Return (x, y) of the center of cell containing provided text 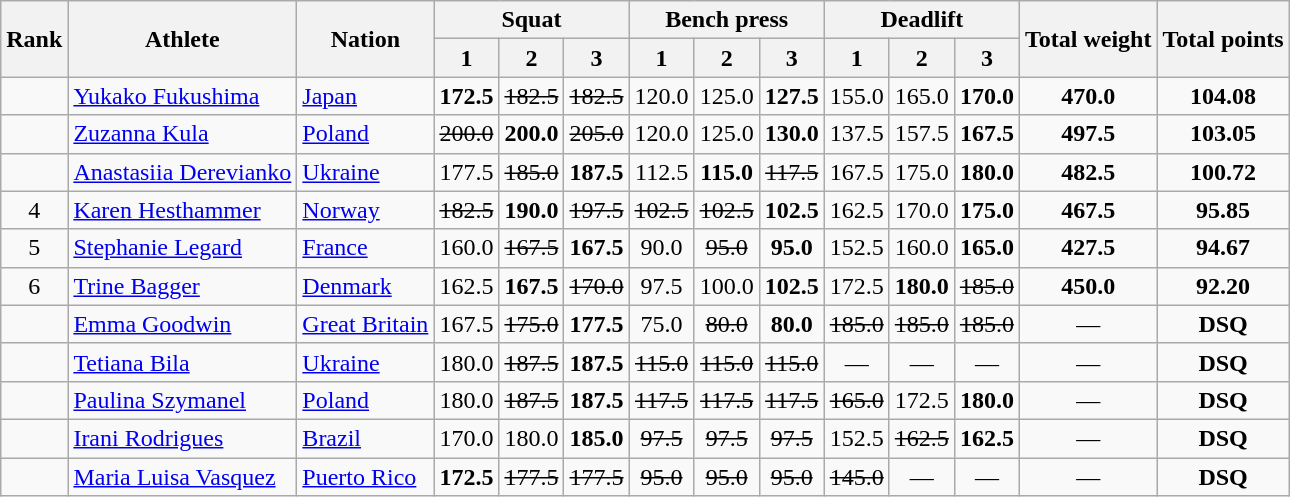
470.0 (1088, 96)
Maria Luisa Vasquez (182, 477)
Athlete (182, 39)
Nation (366, 39)
Zuzanna Kula (182, 134)
112.5 (662, 172)
Rank (34, 39)
Bench press (726, 20)
95.85 (1223, 210)
197.5 (596, 210)
427.5 (1088, 248)
205.0 (596, 134)
Paulina Szymanel (182, 400)
Stephanie Legard (182, 248)
6 (34, 286)
90.0 (662, 248)
Brazil (366, 438)
497.5 (1088, 134)
Karen Hesthammer (182, 210)
4 (34, 210)
Deadlift (922, 20)
92.20 (1223, 286)
Tetiana Bila (182, 362)
Squat (532, 20)
Great Britain (366, 324)
137.5 (856, 134)
75.0 (662, 324)
Irani Rodrigues (182, 438)
Total weight (1088, 39)
Trine Bagger (182, 286)
Norway (366, 210)
100.0 (726, 286)
127.5 (792, 96)
100.72 (1223, 172)
Anastasiia Derevianko (182, 172)
130.0 (792, 134)
Emma Goodwin (182, 324)
Puerto Rico (366, 477)
467.5 (1088, 210)
94.67 (1223, 248)
145.0 (856, 477)
155.0 (856, 96)
103.05 (1223, 134)
190.0 (532, 210)
Yukako Fukushima (182, 96)
157.5 (922, 134)
5 (34, 248)
Japan (366, 96)
482.5 (1088, 172)
104.08 (1223, 96)
France (366, 248)
Denmark (366, 286)
Total points (1223, 39)
450.0 (1088, 286)
